Find where the given text appears and provide that cell's center as [x, y] coordinate. 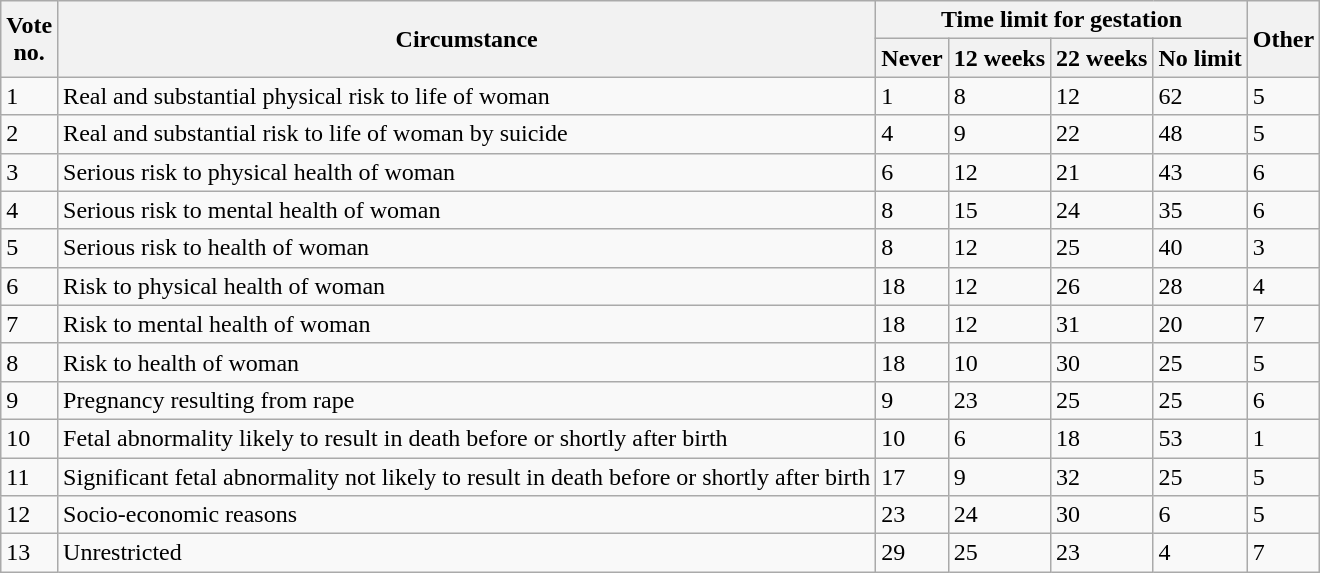
Serious risk to health of woman [467, 248]
11 [30, 477]
Serious risk to physical health of woman [467, 172]
Voteno. [30, 39]
Significant fetal abnormality not likely to result in death before or shortly after birth [467, 477]
53 [1200, 438]
20 [1200, 324]
Fetal abnormality likely to result in death before or shortly after birth [467, 438]
Serious risk to mental health of woman [467, 210]
No limit [1200, 58]
26 [1102, 286]
Unrestricted [467, 553]
15 [999, 210]
48 [1200, 134]
Time limit for gestation [1062, 20]
40 [1200, 248]
Pregnancy resulting from rape [467, 400]
Real and substantial risk to life of woman by suicide [467, 134]
43 [1200, 172]
62 [1200, 96]
Socio-economic reasons [467, 515]
22 weeks [1102, 58]
31 [1102, 324]
13 [30, 553]
Real and substantial physical risk to life of woman [467, 96]
Other [1283, 39]
22 [1102, 134]
29 [912, 553]
35 [1200, 210]
Circumstance [467, 39]
32 [1102, 477]
17 [912, 477]
Never [912, 58]
21 [1102, 172]
Risk to health of woman [467, 362]
Risk to mental health of woman [467, 324]
12 weeks [999, 58]
28 [1200, 286]
2 [30, 134]
Risk to physical health of woman [467, 286]
